Search for the cell housing the specified text and yield its (x, y) center coordinate. 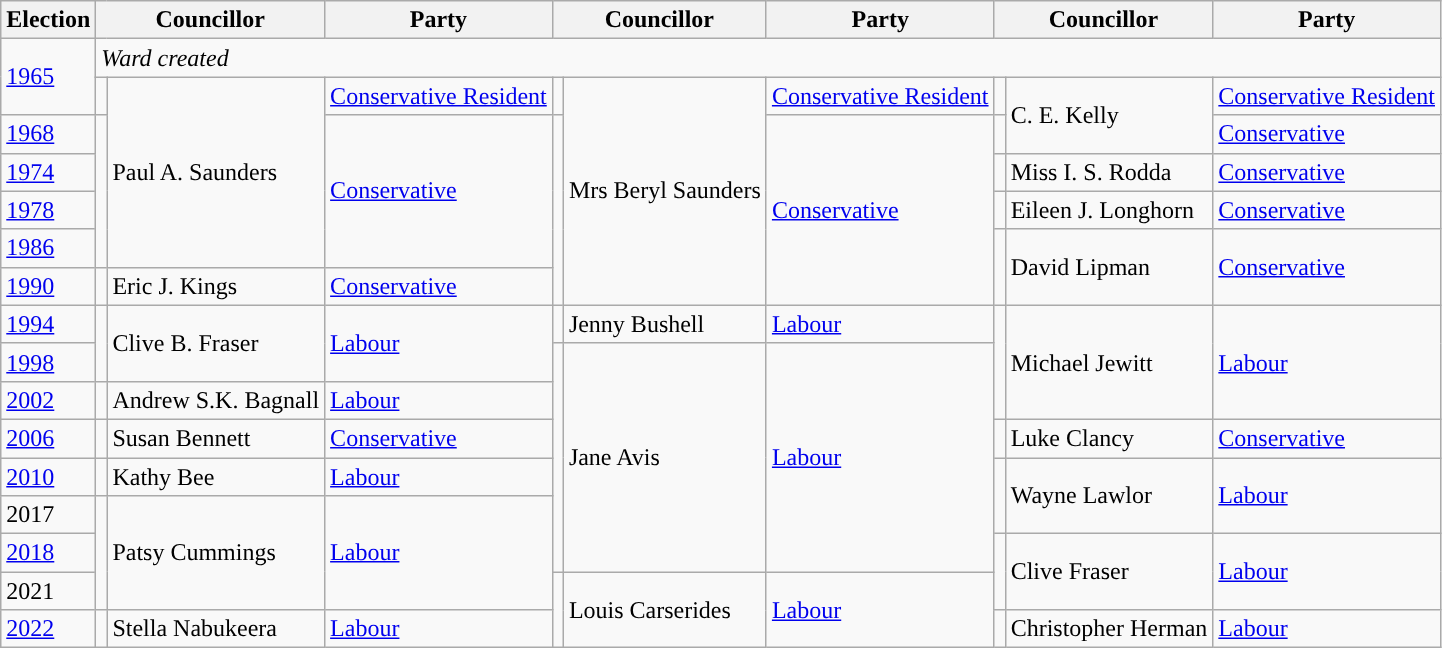
1986 (48, 248)
Jane Avis (664, 457)
2006 (48, 438)
Miss I. S. Rodda (1109, 172)
1978 (48, 210)
2022 (48, 629)
Clive Fraser (1109, 572)
1974 (48, 172)
Louis Carserides (664, 610)
Eric J. Kings (216, 286)
Paul A. Saunders (216, 172)
Mrs Beryl Saunders (664, 191)
C. E. Kelly (1109, 115)
1965 (48, 77)
2002 (48, 400)
Kathy Bee (216, 477)
Luke Clancy (1109, 438)
Stella Nabukeera (216, 629)
2010 (48, 477)
Christopher Herman (1109, 629)
Patsy Cummings (216, 553)
2018 (48, 553)
Election (48, 20)
David Lipman (1109, 267)
1998 (48, 362)
Wayne Lawlor (1109, 496)
Andrew S.K. Bagnall (216, 400)
Susan Bennett (216, 438)
1994 (48, 324)
1968 (48, 134)
2017 (48, 515)
Jenny Bushell (664, 324)
Michael Jewitt (1109, 362)
Clive B. Fraser (216, 343)
Eileen J. Longhorn (1109, 210)
1990 (48, 286)
Ward created (768, 58)
2021 (48, 591)
